Identify which cell holds the provided text, then report its [x, y] central coordinate. 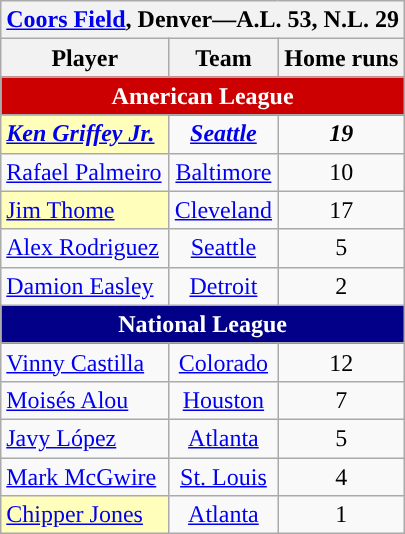
Vinny Castilla [85, 362]
19 [341, 134]
Team [224, 58]
Ken Griffey Jr. [85, 134]
Baltimore [224, 172]
Chipper Jones [85, 515]
Jim Thome [85, 210]
7 [341, 400]
St. Louis [224, 477]
Houston [224, 400]
17 [341, 210]
12 [341, 362]
Colorado [224, 362]
Damion Easley [85, 286]
Mark McGwire [85, 477]
Detroit [224, 286]
Alex Rodriguez [85, 248]
American League [203, 96]
National League [203, 324]
Moisés Alou [85, 400]
Rafael Palmeiro [85, 172]
10 [341, 172]
2 [341, 286]
Javy López [85, 438]
Home runs [341, 58]
Player [85, 58]
4 [341, 477]
Coors Field, Denver—A.L. 53, N.L. 29 [203, 20]
1 [341, 515]
Cleveland [224, 210]
